Search for the cell housing the specified text and yield its (x, y) center coordinate. 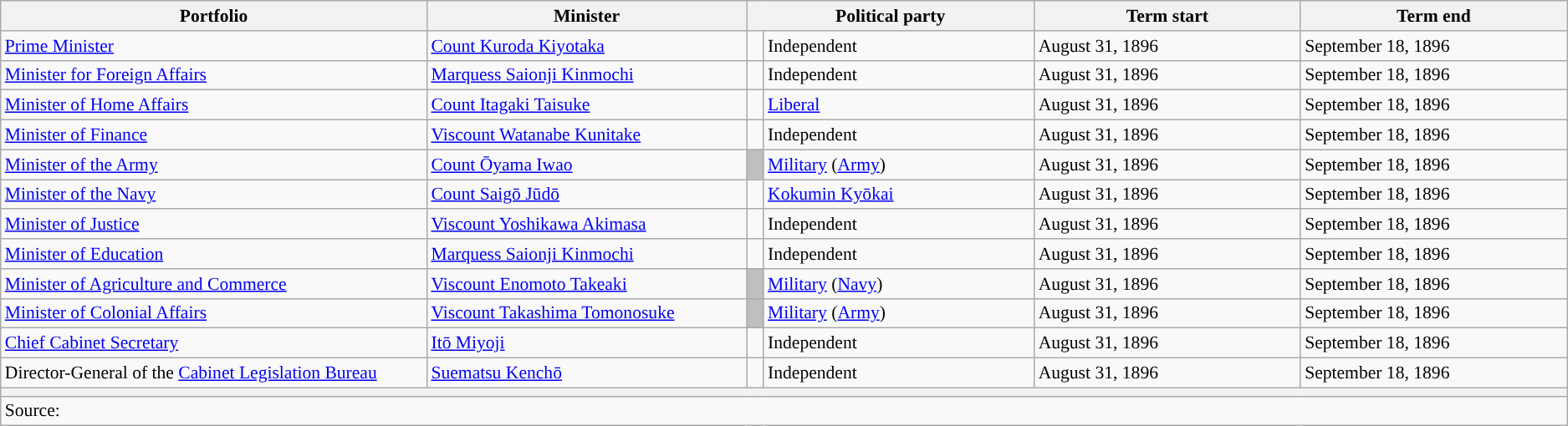
Director-General of the Cabinet Legislation Bureau (214, 373)
Military (Navy) (899, 284)
Minister of Colonial Affairs (214, 313)
Viscount Enomoto Takeaki (586, 284)
Count Itagaki Taisuke (586, 105)
Minister of Agriculture and Commerce (214, 284)
Term start (1167, 16)
Minister of the Army (214, 165)
Kokumin Kyōkai (899, 195)
Minister of Justice (214, 225)
Political party (891, 16)
Source: (784, 411)
Viscount Takashima Tomonosuke (586, 313)
Count Saigō Jūdō (586, 195)
Minister of Education (214, 254)
Minister of Finance (214, 135)
Count Kuroda Kiyotaka (586, 46)
Suematsu Kenchō (586, 373)
Prime Minister (214, 46)
Viscount Watanabe Kunitake (586, 135)
Minister (586, 16)
Term end (1433, 16)
Chief Cabinet Secretary (214, 343)
Count Ōyama Iwao (586, 165)
Minister for Foreign Affairs (214, 75)
Viscount Yoshikawa Akimasa (586, 225)
Liberal (899, 105)
Minister of Home Affairs (214, 105)
Itō Miyoji (586, 343)
Minister of the Navy (214, 195)
Portfolio (214, 16)
